Locate the cell with the specified text and output its (x, y) center coordinate. 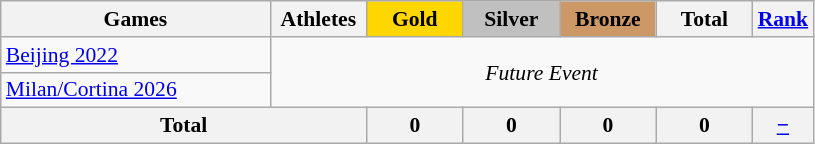
Milan/Cortina 2026 (136, 90)
Rank (784, 19)
Silver (512, 19)
Future Event (542, 72)
Beijing 2022 (136, 55)
Athletes (318, 19)
− (784, 126)
Gold (416, 19)
Bronze (608, 19)
Games (136, 19)
